Find where the given text appears and provide that cell's center as (x, y) coordinate. 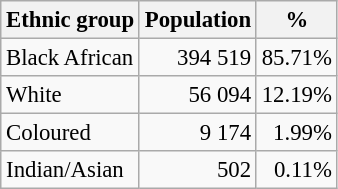
0.11% (296, 170)
Indian/Asian (70, 170)
85.71% (296, 58)
Ethnic group (70, 20)
1.99% (296, 133)
12.19% (296, 95)
394 519 (198, 58)
Coloured (70, 133)
Black African (70, 58)
Population (198, 20)
9 174 (198, 133)
% (296, 20)
White (70, 95)
56 094 (198, 95)
502 (198, 170)
